Detect which cell encompasses the target text, then output its (X, Y) center coordinate. 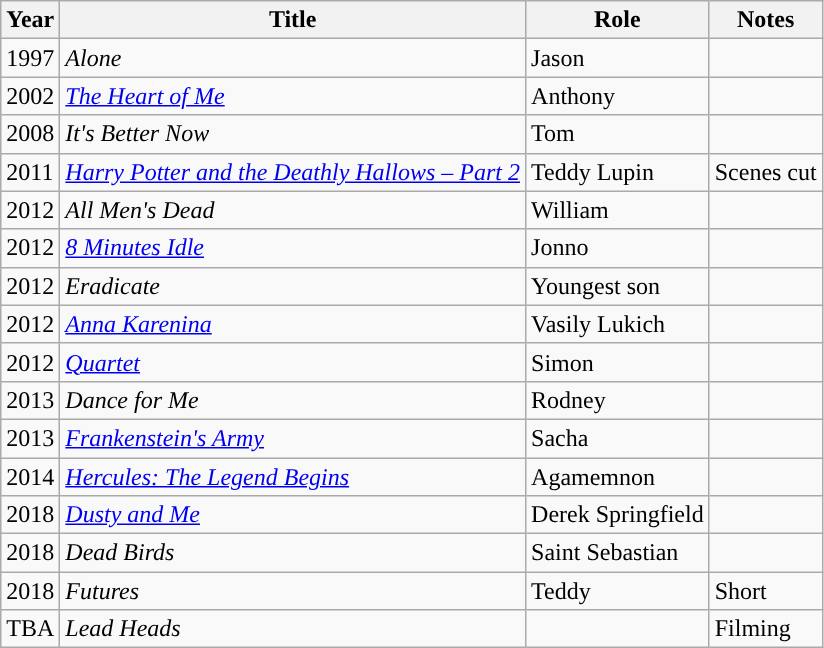
8 Minutes Idle (293, 248)
Derek Springfield (618, 515)
Teddy Lupin (618, 172)
Notes (766, 20)
Year (30, 20)
Tom (618, 134)
Frankenstein's Army (293, 438)
Simon (618, 362)
Role (618, 20)
Hercules: The Legend Begins (293, 477)
Anthony (618, 96)
Alone (293, 58)
Agamemnon (618, 477)
Dusty and Me (293, 515)
Youngest son (618, 286)
Teddy (618, 591)
Short (766, 591)
Saint Sebastian (618, 553)
Quartet (293, 362)
Jason (618, 58)
The Heart of Me (293, 96)
2011 (30, 172)
Dead Birds (293, 553)
1997 (30, 58)
It's Better Now (293, 134)
2002 (30, 96)
Scenes cut (766, 172)
Jonno (618, 248)
Eradicate (293, 286)
Harry Potter and the Deathly Hallows – Part 2 (293, 172)
Dance for Me (293, 400)
Filming (766, 629)
Title (293, 20)
All Men's Dead (293, 210)
Sacha (618, 438)
Rodney (618, 400)
Vasily Lukich (618, 324)
William (618, 210)
2008 (30, 134)
TBA (30, 629)
Anna Karenina (293, 324)
2014 (30, 477)
Lead Heads (293, 629)
Futures (293, 591)
